Detect which cell encompasses the target text, then output its [X, Y] center coordinate. 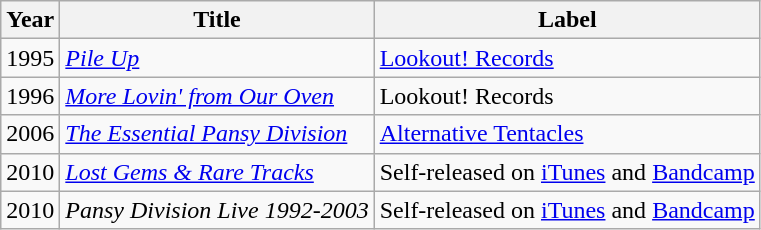
Year [30, 20]
Title [217, 20]
Pansy Division Live 1992-2003 [217, 210]
1995 [30, 58]
More Lovin' from Our Oven [217, 96]
1996 [30, 96]
Label [567, 20]
Alternative Tentacles [567, 134]
Pile Up [217, 58]
2006 [30, 134]
The Essential Pansy Division [217, 134]
Lost Gems & Rare Tracks [217, 172]
